Pinpoint the cell where the given text exists, returning its [X, Y] midpoint coordinate. 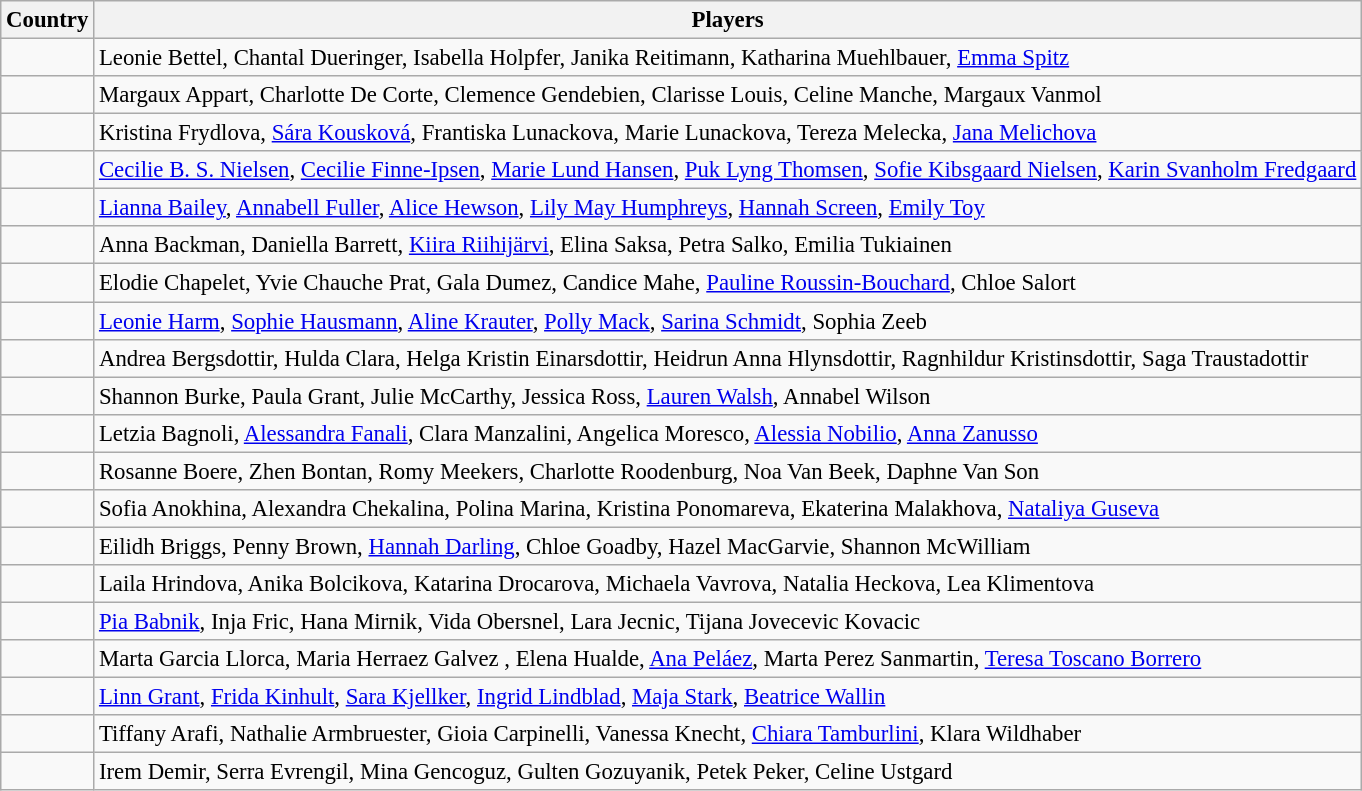
Andrea Bergsdottir, Hulda Clara, Helga Kristin Einarsdottir, Heidrun Anna Hlynsdottir, Ragnhildur Kristinsdottir, Saga Traustadottir [728, 358]
Tiffany Arafi, Nathalie Armbruester, Gioia Carpinelli, Vanessa Knecht, Chiara Tamburlini, Klara Wildhaber [728, 734]
Leonie Bettel, Chantal Dueringer, Isabella Holpfer, Janika Reitimann, Katharina Muehlbauer, Emma Spitz [728, 58]
Elodie Chapelet, Yvie Chauche Prat, Gala Dumez, Candice Mahe, Pauline Roussin-Bouchard, Chloe Salort [728, 283]
Irem Demir, Serra Evrengil, Mina Gencoguz, Gulten Gozuyanik, Petek Peker, Celine Ustgard [728, 772]
Laila Hrindova, Anika Bolcikova, Katarina Drocarova, Michaela Vavrova, Natalia Heckova, Lea Klimentova [728, 584]
Marta Garcia Llorca, Maria Herraez Galvez , Elena Hualde, Ana Peláez, Marta Perez Sanmartin, Teresa Toscano Borrero [728, 659]
Cecilie B. S. Nielsen, Cecilie Finne-Ipsen, Marie Lund Hansen, Puk Lyng Thomsen, Sofie Kibsgaard Nielsen, Karin Svanholm Fredgaard [728, 170]
Eilidh Briggs, Penny Brown, Hannah Darling, Chloe Goadby, Hazel MacGarvie, Shannon McWilliam [728, 546]
Leonie Harm, Sophie Hausmann, Aline Krauter, Polly Mack, Sarina Schmidt, Sophia Zeeb [728, 321]
Pia Babnik, Inja Fric, Hana Mirnik, Vida Obersnel, Lara Jecnic, Tijana Jovecevic Kovacic [728, 621]
Shannon Burke, Paula Grant, Julie McCarthy, Jessica Ross, Lauren Walsh, Annabel Wilson [728, 396]
Kristina Frydlova, Sára Kousková, Frantiska Lunackova, Marie Lunackova, Tereza Melecka, Jana Melichova [728, 133]
Linn Grant, Frida Kinhult, Sara Kjellker, Ingrid Lindblad, Maja Stark, Beatrice Wallin [728, 697]
Letzia Bagnoli, Alessandra Fanali, Clara Manzalini, Angelica Moresco, Alessia Nobilio, Anna Zanusso [728, 433]
Lianna Bailey, Annabell Fuller, Alice Hewson, Lily May Humphreys, Hannah Screen, Emily Toy [728, 208]
Anna Backman, Daniella Barrett, Kiira Riihijärvi, Elina Saksa, Petra Salko, Emilia Tukiainen [728, 245]
Rosanne Boere, Zhen Bontan, Romy Meekers, Charlotte Roodenburg, Noa Van Beek, Daphne Van Son [728, 471]
Players [728, 20]
Margaux Appart, Charlotte De Corte, Clemence Gendebien, Clarisse Louis, Celine Manche, Margaux Vanmol [728, 95]
Country [48, 20]
Sofia Anokhina, Alexandra Chekalina, Polina Marina, Kristina Ponomareva, Ekaterina Malakhova, Nataliya Guseva [728, 509]
